Search for the cell housing the specified text and yield its [x, y] center coordinate. 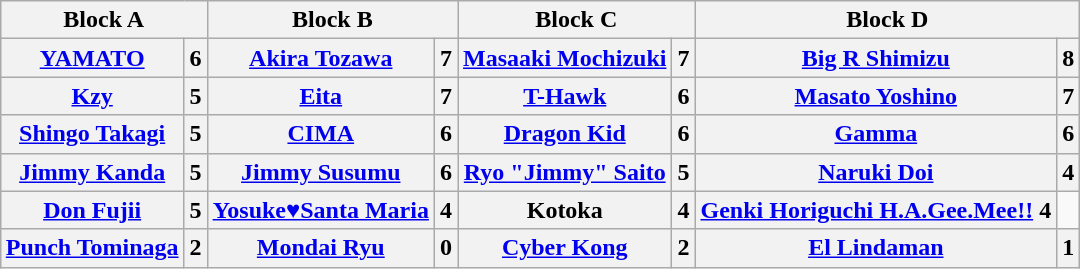
Kotoka [565, 210]
Block D [888, 20]
Jimmy Susumu [320, 172]
Jimmy Kanda [92, 172]
Kzy [92, 96]
Ryo "Jimmy" Saito [565, 172]
Don Fujii [92, 210]
Dragon Kid [565, 134]
T-Hawk [565, 96]
Eita [320, 96]
Akira Tozawa [320, 58]
Yosuke♥Santa Maria [320, 210]
Big R Shimizu [876, 58]
Gamma [876, 134]
0 [446, 248]
Punch Tominaga [92, 248]
Naruki Doi [876, 172]
CIMA [320, 134]
Block B [332, 20]
El Lindaman [876, 248]
8 [1068, 58]
Block A [104, 20]
YAMATO [92, 58]
Cyber Kong [565, 248]
Genki Horiguchi H.A.Gee.Mee!! 4 [876, 210]
Mondai Ryu [320, 248]
Masato Yoshino [876, 96]
Block C [576, 20]
Shingo Takagi [92, 134]
1 [1068, 248]
Masaaki Mochizuki [565, 58]
